Scan for the cell matching the given text and deliver its [x, y] coordinate at center. 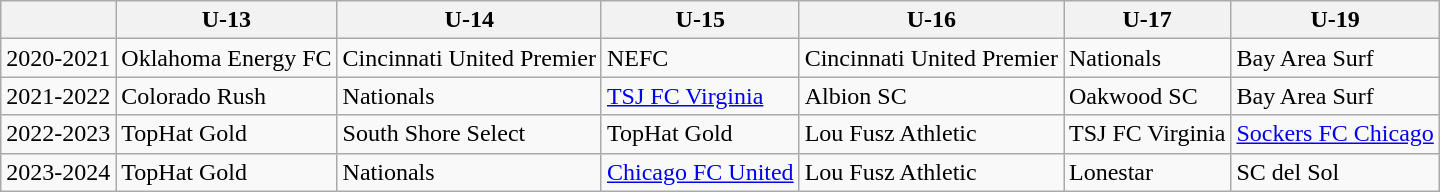
2020-2021 [58, 58]
Sockers FC Chicago [1335, 134]
2022-2023 [58, 134]
Oakwood SC [1148, 96]
U-14 [469, 20]
Colorado Rush [226, 96]
U-15 [700, 20]
Oklahoma Energy FC [226, 58]
U-13 [226, 20]
SC del Sol [1335, 172]
U-17 [1148, 20]
2021-2022 [58, 96]
Chicago FC United [700, 172]
Albion SC [931, 96]
2023-2024 [58, 172]
U-19 [1335, 20]
NEFC [700, 58]
Lonestar [1148, 172]
U-16 [931, 20]
South Shore Select [469, 134]
